Search for the cell housing the specified text and yield its [x, y] center coordinate. 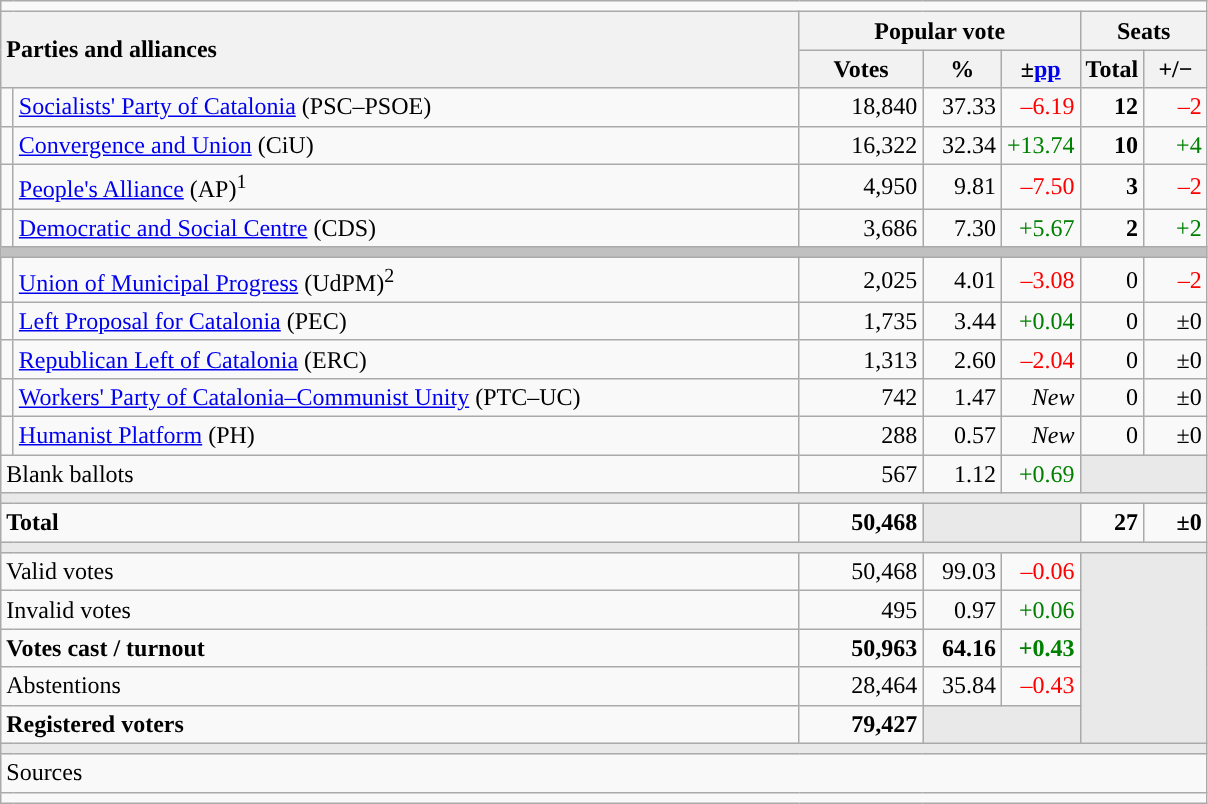
37.33 [962, 107]
2 [1112, 228]
2,025 [861, 280]
+0.69 [1040, 474]
–0.43 [1040, 686]
Left Proposal for Catalonia (PEC) [406, 321]
4,950 [861, 186]
Votes [861, 69]
Votes cast / turnout [400, 648]
Sources [604, 773]
1.47 [962, 397]
Republican Left of Catalonia (ERC) [406, 359]
32.34 [962, 145]
Socialists' Party of Catalonia (PSC–PSOE) [406, 107]
Convergence and Union (CiU) [406, 145]
64.16 [962, 648]
99.03 [962, 572]
–6.19 [1040, 107]
12 [1112, 107]
28,464 [861, 686]
Humanist Platform (PH) [406, 435]
Blank ballots [400, 474]
79,427 [861, 724]
Valid votes [400, 572]
% [962, 69]
+5.67 [1040, 228]
+2 [1176, 228]
9.81 [962, 186]
27 [1112, 523]
10 [1112, 145]
7.30 [962, 228]
People's Alliance (AP)1 [406, 186]
288 [861, 435]
18,840 [861, 107]
Registered voters [400, 724]
1.12 [962, 474]
Seats [1144, 31]
±pp [1040, 69]
+13.74 [1040, 145]
Union of Municipal Progress (UdPM)2 [406, 280]
495 [861, 610]
–2.04 [1040, 359]
Abstentions [400, 686]
+0.06 [1040, 610]
Workers' Party of Catalonia–Communist Unity (PTC–UC) [406, 397]
2.60 [962, 359]
35.84 [962, 686]
1,735 [861, 321]
3.44 [962, 321]
742 [861, 397]
3 [1112, 186]
50,963 [861, 648]
0.57 [962, 435]
Invalid votes [400, 610]
1,313 [861, 359]
+0.43 [1040, 648]
3,686 [861, 228]
0.97 [962, 610]
+0.04 [1040, 321]
–3.08 [1040, 280]
Democratic and Social Centre (CDS) [406, 228]
567 [861, 474]
4.01 [962, 280]
+/− [1176, 69]
16,322 [861, 145]
+4 [1176, 145]
–7.50 [1040, 186]
Parties and alliances [400, 50]
–0.06 [1040, 572]
Popular vote [940, 31]
